Detect which cell encompasses the target text, then output its (x, y) center coordinate. 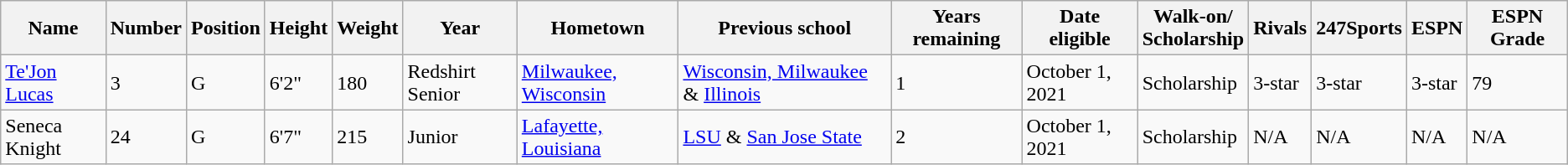
Walk-on/Scholarship (1193, 28)
6'7" (298, 137)
Wisconsin, Milwaukee & Illinois (785, 82)
215 (368, 137)
Lafayette, Louisiana (598, 137)
247Sports (1359, 28)
Rivals (1280, 28)
24 (146, 137)
79 (1518, 82)
Previous school (785, 28)
Date eligible (1080, 28)
LSU & San Jose State (785, 137)
2 (957, 137)
Year (460, 28)
Number (146, 28)
Redshirt Senior (460, 82)
Weight (368, 28)
Te'Jon Lucas (54, 82)
Name (54, 28)
Hometown (598, 28)
6'2" (298, 82)
3 (146, 82)
Milwaukee, Wisconsin (598, 82)
ESPN (1436, 28)
Position (226, 28)
ESPN Grade (1518, 28)
Junior (460, 137)
Height (298, 28)
1 (957, 82)
180 (368, 82)
Seneca Knight (54, 137)
Years remaining (957, 28)
